Locate the cell with the specified text and output its (X, Y) center coordinate. 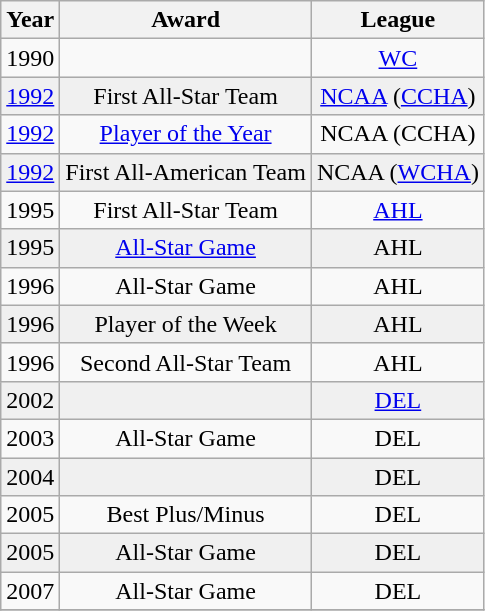
Player of the Year (186, 134)
First All-American Team (186, 172)
Award (186, 20)
2007 (30, 591)
2003 (30, 438)
Player of the Week (186, 324)
2004 (30, 477)
1990 (30, 58)
NCAA (WCHA) (398, 172)
2002 (30, 400)
WC (398, 58)
Best Plus/Minus (186, 515)
League (398, 20)
Year (30, 20)
Second All-Star Team (186, 362)
